Capture the cell that displays the provided text and extract its [x, y] central coordinate. 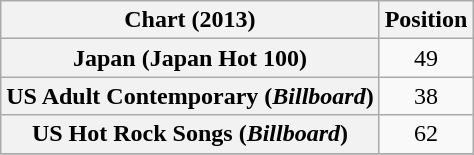
Japan (Japan Hot 100) [190, 58]
US Hot Rock Songs (Billboard) [190, 134]
Position [426, 20]
49 [426, 58]
Chart (2013) [190, 20]
62 [426, 134]
US Adult Contemporary (Billboard) [190, 96]
38 [426, 96]
